Locate the cell with the specified text and output its (x, y) center coordinate. 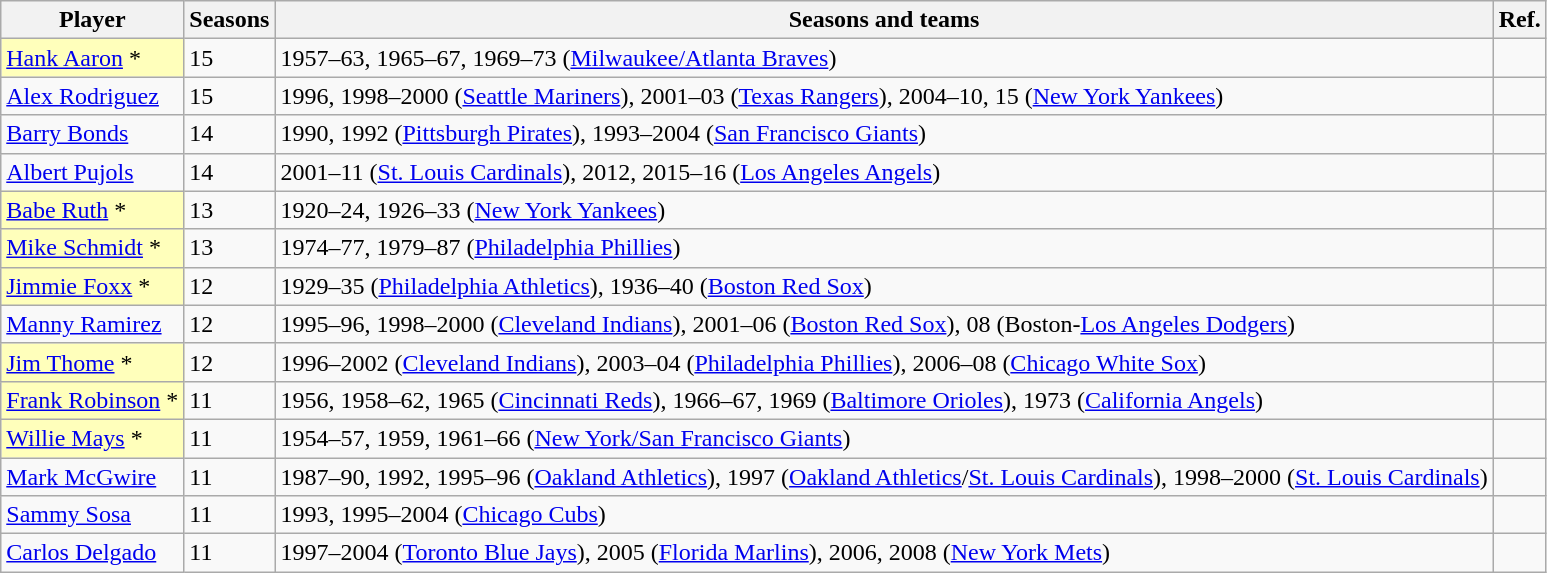
1957–63, 1965–67, 1969–73 (Milwaukee/Atlanta Braves) (884, 58)
Seasons and teams (884, 20)
1996, 1998–2000 (Seattle Mariners), 2001–03 (Texas Rangers), 2004–10, 15 (New York Yankees) (884, 96)
1954–57, 1959, 1961–66 (New York/San Francisco Giants) (884, 438)
1993, 1995–2004 (Chicago Cubs) (884, 515)
Hank Aaron * (92, 58)
Barry Bonds (92, 134)
1956, 1958–62, 1965 (Cincinnati Reds), 1966–67, 1969 (Baltimore Orioles), 1973 (California Angels) (884, 400)
1929–35 (Philadelphia Athletics), 1936–40 (Boston Red Sox) (884, 286)
Willie Mays * (92, 438)
Mark McGwire (92, 477)
1920–24, 1926–33 (New York Yankees) (884, 210)
Frank Robinson * (92, 400)
1995–96, 1998–2000 (Cleveland Indians), 2001–06 (Boston Red Sox), 08 (Boston-Los Angeles Dodgers) (884, 324)
1990, 1992 (Pittsburgh Pirates), 1993–2004 (San Francisco Giants) (884, 134)
Mike Schmidt * (92, 248)
Jimmie Foxx * (92, 286)
1974–77, 1979–87 (Philadelphia Phillies) (884, 248)
Babe Ruth * (92, 210)
Jim Thome * (92, 362)
1987–90, 1992, 1995–96 (Oakland Athletics), 1997 (Oakland Athletics/St. Louis Cardinals), 1998–2000 (St. Louis Cardinals) (884, 477)
Player (92, 20)
Albert Pujols (92, 172)
Sammy Sosa (92, 515)
1996–2002 (Cleveland Indians), 2003–04 (Philadelphia Phillies), 2006–08 (Chicago White Sox) (884, 362)
1997–2004 (Toronto Blue Jays), 2005 (Florida Marlins), 2006, 2008 (New York Mets) (884, 553)
2001–11 (St. Louis Cardinals), 2012, 2015–16 (Los Angeles Angels) (884, 172)
Seasons (230, 20)
Manny Ramirez (92, 324)
Carlos Delgado (92, 553)
Ref. (1520, 20)
Alex Rodriguez (92, 96)
